For the text-containing cell, return its midpoint in (x, y) coordinate format. 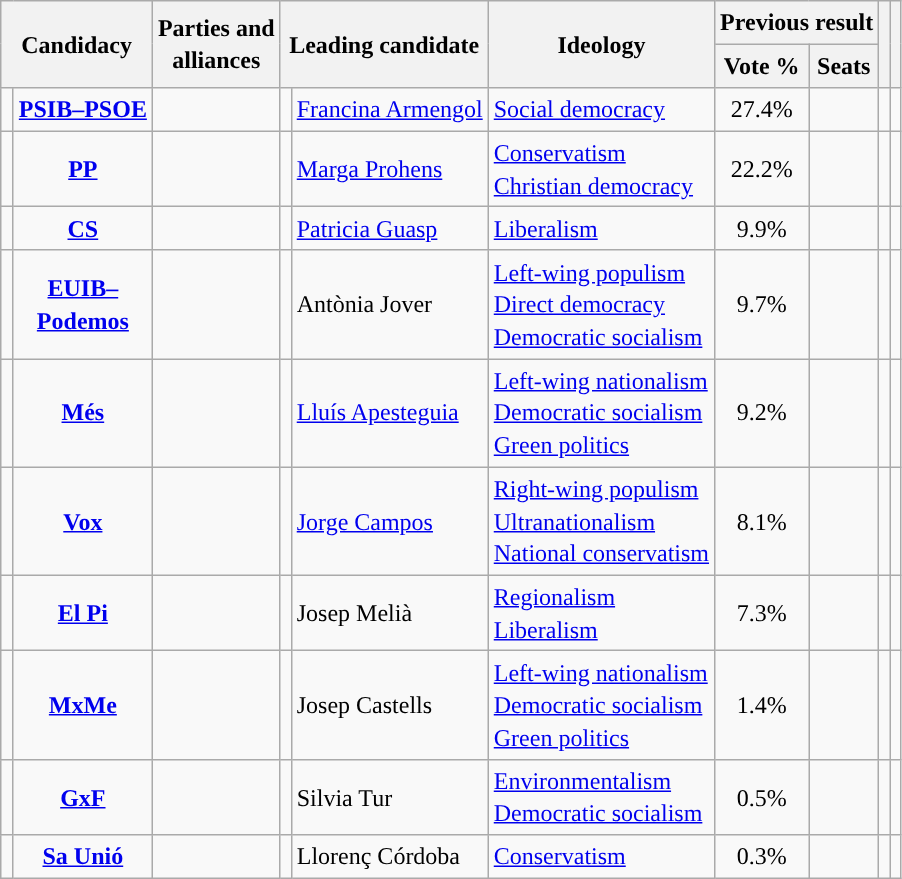
22.2% (762, 169)
9.9% (762, 228)
9.2% (762, 413)
EnvironmentalismDemocratic socialism (601, 797)
9.7% (762, 304)
GxF (82, 797)
PSIB–PSOE (82, 110)
Left-wing populismDirect democracyDemocratic socialism (601, 304)
Ideology (601, 44)
7.3% (762, 613)
Conservatism (601, 856)
CS (82, 228)
Leading candidate (384, 44)
0.3% (762, 856)
Vox (82, 521)
Lluís Apesteguia (390, 413)
Right-wing populismUltranationalismNational conservatism (601, 521)
Antònia Jover (390, 304)
Seats (844, 66)
Francina Armengol (390, 110)
Patricia Guasp (390, 228)
El Pi (82, 613)
MxMe (82, 705)
Josep Castells (390, 705)
Vote % (762, 66)
Social democracy (601, 110)
Llorenç Córdoba (390, 856)
RegionalismLiberalism (601, 613)
Marga Prohens (390, 169)
8.1% (762, 521)
Liberalism (601, 228)
Jorge Campos (390, 521)
27.4% (762, 110)
Sa Unió (82, 856)
Parties andalliances (216, 44)
PP (82, 169)
Silvia Tur (390, 797)
1.4% (762, 705)
Més (82, 413)
ConservatismChristian democracy (601, 169)
0.5% (762, 797)
Josep Melià (390, 613)
EUIB–Podemos (82, 304)
Previous result (797, 22)
Candidacy (77, 44)
